Pinpoint the cell where the given text exists, returning its (X, Y) midpoint coordinate. 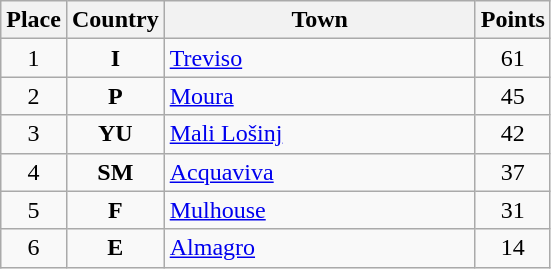
45 (512, 96)
Country (115, 20)
3 (34, 134)
E (115, 248)
Mali Lošinj (320, 134)
Town (320, 20)
4 (34, 172)
14 (512, 248)
Moura (320, 96)
31 (512, 210)
I (115, 58)
YU (115, 134)
Place (34, 20)
P (115, 96)
61 (512, 58)
Treviso (320, 58)
6 (34, 248)
37 (512, 172)
Acquaviva (320, 172)
Points (512, 20)
Mulhouse (320, 210)
Almagro (320, 248)
F (115, 210)
SM (115, 172)
42 (512, 134)
2 (34, 96)
1 (34, 58)
5 (34, 210)
